From the cell containing the given text, extract its center point as [x, y] coordinate. 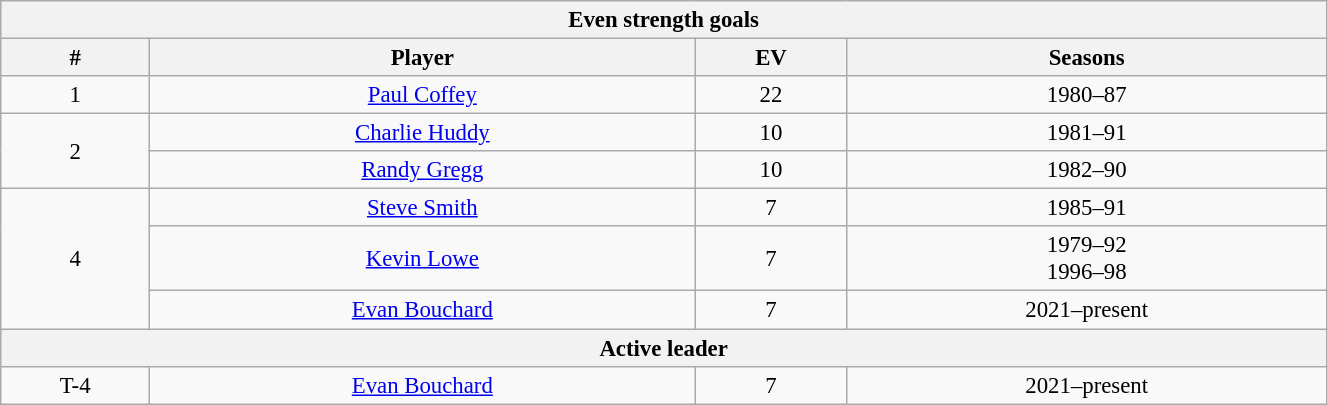
Charlie Huddy [422, 133]
Kevin Lowe [422, 258]
Randy Gregg [422, 170]
4 [76, 259]
1982–90 [1087, 170]
1979–921996–98 [1087, 258]
Seasons [1087, 58]
Player [422, 58]
Active leader [664, 348]
T-4 [76, 385]
Paul Coffey [422, 95]
1 [76, 95]
Steve Smith [422, 208]
Even strength goals [664, 20]
EV [771, 58]
2 [76, 152]
1980–87 [1087, 95]
1985–91 [1087, 208]
22 [771, 95]
# [76, 58]
1981–91 [1087, 133]
